Capture the cell that displays the provided text and extract its [x, y] central coordinate. 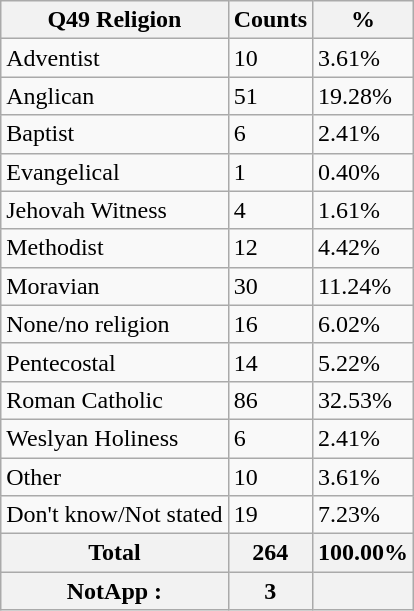
Q49 Religion [114, 20]
Don't know/Not stated [114, 515]
Moravian [114, 286]
Weslyan Holiness [114, 438]
Jehovah Witness [114, 210]
19.28% [364, 96]
14 [270, 362]
Baptist [114, 134]
NotApp : [114, 591]
19 [270, 515]
1 [270, 172]
11.24% [364, 286]
Roman Catholic [114, 400]
Anglican [114, 96]
7.23% [364, 515]
86 [270, 400]
% [364, 20]
0.40% [364, 172]
32.53% [364, 400]
4.42% [364, 248]
16 [270, 324]
12 [270, 248]
None/no religion [114, 324]
51 [270, 96]
6.02% [364, 324]
Pentecostal [114, 362]
Evangelical [114, 172]
5.22% [364, 362]
264 [270, 553]
Total [114, 553]
Other [114, 477]
4 [270, 210]
Methodist [114, 248]
Adventist [114, 58]
3 [270, 591]
1.61% [364, 210]
30 [270, 286]
100.00% [364, 553]
Counts [270, 20]
